Return the (x, y) coordinate for the center point of the cell that contains the specified text.  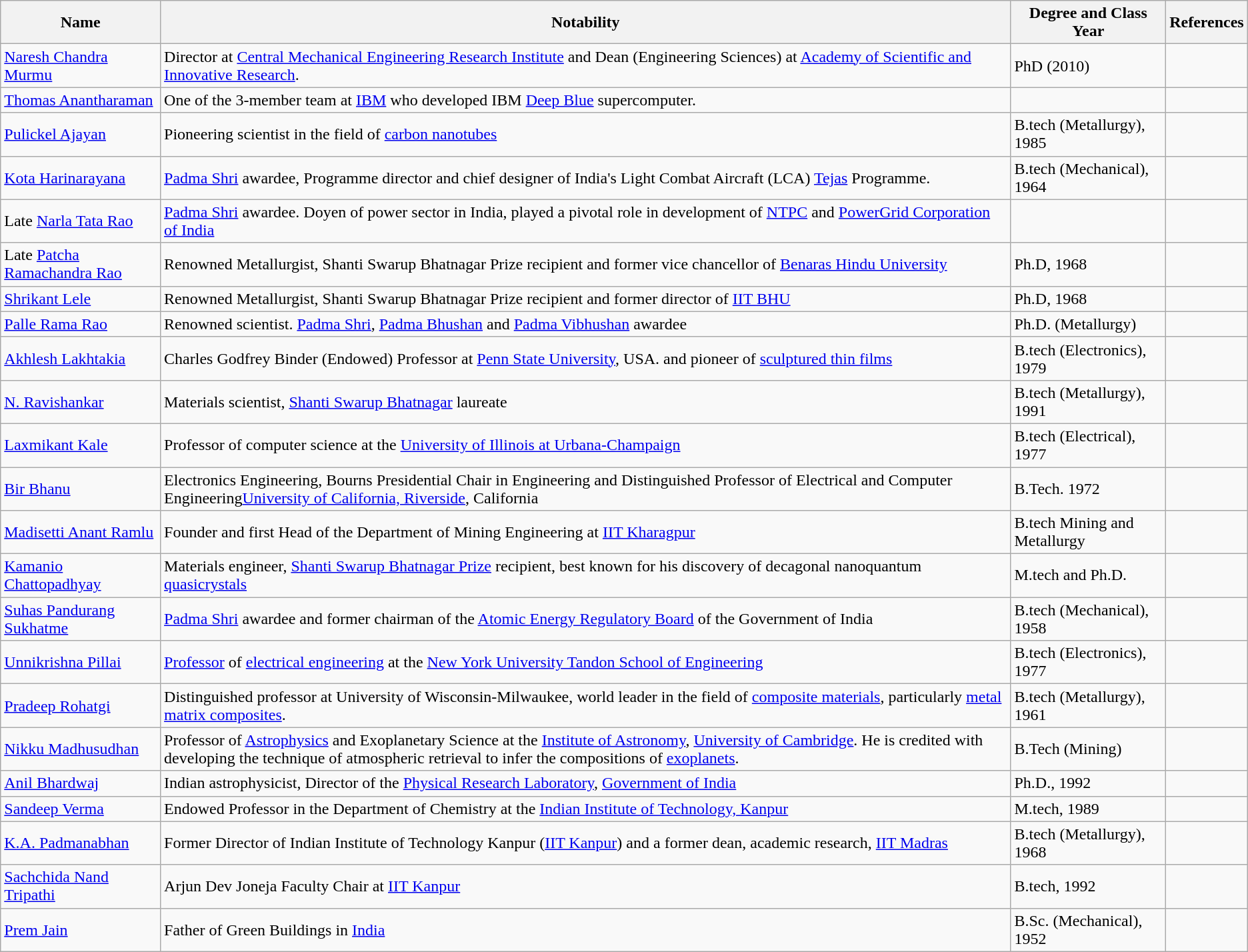
Nikku Madhusudhan (81, 749)
B.tech (Metallurgy), 1968 (1088, 843)
M.tech and Ph.D. (1088, 576)
Arjun Dev Joneja Faculty Chair at IIT Kanpur (585, 887)
Renowned scientist. Padma Shri, Padma Bhushan and Padma Vibhushan awardee (585, 324)
Sachchida Nand Tripathi (81, 887)
Former Director of Indian Institute of Technology Kanpur (IIT Kanpur) and a former dean, academic research, IIT Madras (585, 843)
B.tech Mining and Metallurgy (1088, 532)
Prem Jain (81, 929)
B.Sc. (Mechanical), 1952 (1088, 929)
Materials engineer, Shanti Swarup Bhatnagar Prize recipient, best known for his discovery of decagonal nanoquantum quasicrystals (585, 576)
Pradeep Rohatgi (81, 705)
Bir Bhanu (81, 488)
B.tech (Electrical), 1977 (1088, 445)
Director at Central Mechanical Engineering Research Institute and Dean (Engineering Sciences) at Academy of Scientific and Innovative Research. (585, 65)
B.tech (Metallurgy), 1985 (1088, 135)
Madisetti Anant Ramlu (81, 532)
Charles Godfrey Binder (Endowed) Professor at Penn State University, USA. and pioneer of sculptured thin films (585, 359)
Pioneering scientist in the field of carbon nanotubes (585, 135)
References (1207, 23)
Distinguished professor at University of Wisconsin-Milwaukee, world leader in the field of composite materials, particularly metal matrix composites. (585, 705)
B.tech (Metallurgy), 1991 (1088, 401)
B.tech (Metallurgy), 1961 (1088, 705)
Renowned Metallurgist, Shanti Swarup Bhatnagar Prize recipient and former vice chancellor of Benaras Hindu University (585, 264)
Unnikrishna Pillai (81, 663)
Father of Green Buildings in India (585, 929)
Kamanio Chattopadhyay (81, 576)
Late Patcha Ramachandra Rao (81, 264)
Late Narla Tata Rao (81, 221)
Padma Shri awardee, Programme director and chief designer of India's Light Combat Aircraft (LCA) Tejas Programme. (585, 177)
N. Ravishankar (81, 401)
Ph.D., 1992 (1088, 783)
Renowned Metallurgist, Shanti Swarup Bhatnagar Prize recipient and former director of IIT BHU (585, 299)
Ph.D. (Metallurgy) (1088, 324)
Sandeep Verma (81, 809)
B.tech (Electronics), 1977 (1088, 663)
Endowed Professor in the Department of Chemistry at the Indian Institute of Technology, Kanpur (585, 809)
Pulickel Ajayan (81, 135)
Palle Rama Rao (81, 324)
Founder and first Head of the Department of Mining Engineering at IIT Kharagpur (585, 532)
Anil Bhardwaj (81, 783)
Materials scientist, Shanti Swarup Bhatnagar laureate (585, 401)
Akhlesh Lakhtakia (81, 359)
B.tech (Mechanical), 1964 (1088, 177)
K.A. Padmanabhan (81, 843)
One of the 3-member team at IBM who developed IBM Deep Blue supercomputer. (585, 100)
Laxmikant Kale (81, 445)
Notability (585, 23)
PhD (2010) (1088, 65)
Padma Shri awardee. Doyen of power sector in India, played a pivotal role in development of NTPC and PowerGrid Corporation of India (585, 221)
B.tech (Mechanical), 1958 (1088, 619)
B.tech (Electronics), 1979 (1088, 359)
Shrikant Lele (81, 299)
Kota Harinarayana (81, 177)
Suhas Pandurang Sukhatme (81, 619)
B.Tech (Mining) (1088, 749)
Degree and Class Year (1088, 23)
Padma Shri awardee and former chairman of the Atomic Energy Regulatory Board of the Government of India (585, 619)
Naresh Chandra Murmu (81, 65)
B.Tech. 1972 (1088, 488)
Thomas Anantharaman (81, 100)
Name (81, 23)
Indian astrophysicist, Director of the Physical Research Laboratory, Government of India (585, 783)
M.tech, 1989 (1088, 809)
B.tech, 1992 (1088, 887)
Professor of computer science at the University of Illinois at Urbana-Champaign (585, 445)
Professor of electrical engineering at the New York University Tandon School of Engineering (585, 663)
